Determine the [X, Y] coordinate at the center of the cell enclosing the given text.  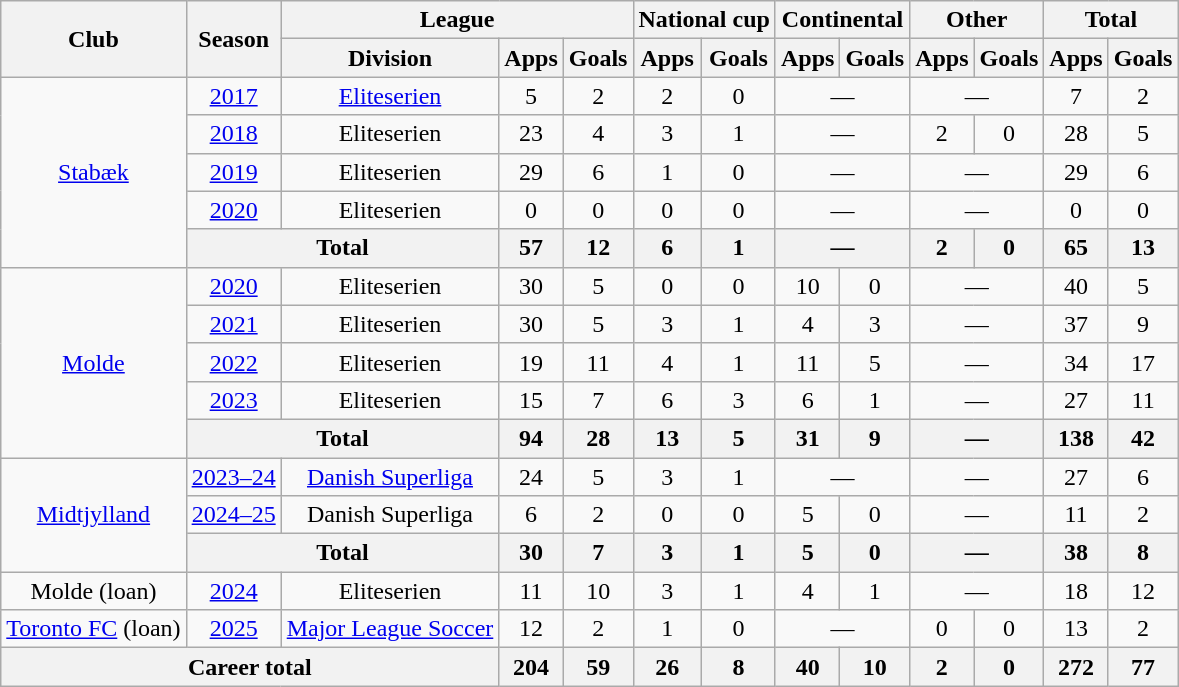
15 [531, 400]
2023–24 [234, 477]
57 [531, 248]
League [457, 20]
2017 [234, 96]
272 [1076, 667]
23 [531, 134]
42 [1143, 438]
Major League Soccer [390, 629]
31 [807, 438]
National cup [704, 20]
Season [234, 39]
18 [1076, 591]
2023 [234, 400]
17 [1143, 362]
2024 [234, 591]
Club [94, 39]
Stabæk [94, 172]
65 [1076, 248]
138 [1076, 438]
38 [1076, 553]
24 [531, 477]
Molde [94, 362]
2024–25 [234, 515]
Toronto FC (loan) [94, 629]
34 [1076, 362]
204 [531, 667]
77 [1143, 667]
19 [531, 362]
2018 [234, 134]
Other [977, 20]
26 [667, 667]
Molde (loan) [94, 591]
2025 [234, 629]
2019 [234, 172]
Midtjylland [94, 515]
Career total [250, 667]
59 [598, 667]
2021 [234, 324]
Continental [842, 20]
2022 [234, 362]
Division [390, 58]
94 [531, 438]
37 [1076, 324]
